Output the (X, Y) coordinate of the center of the cell containing the given text.  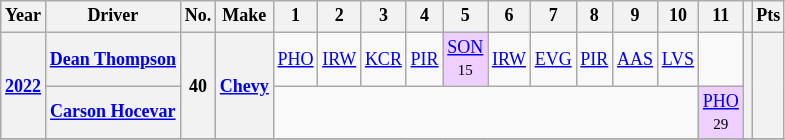
3 (384, 16)
PHO (296, 59)
No. (198, 16)
5 (466, 16)
4 (424, 16)
Make (244, 16)
SON15 (466, 59)
7 (553, 16)
6 (510, 16)
Chevy (244, 86)
PHO29 (720, 113)
Year (24, 16)
2 (340, 16)
1 (296, 16)
Dean Thompson (112, 59)
Carson Hocevar (112, 113)
AAS (636, 59)
Pts (768, 16)
EVG (553, 59)
8 (594, 16)
40 (198, 86)
KCR (384, 59)
11 (720, 16)
9 (636, 16)
2022 (24, 86)
Driver (112, 16)
10 (678, 16)
LVS (678, 59)
